Extract the [X, Y] coordinate from the center of the cell holding the provided text.  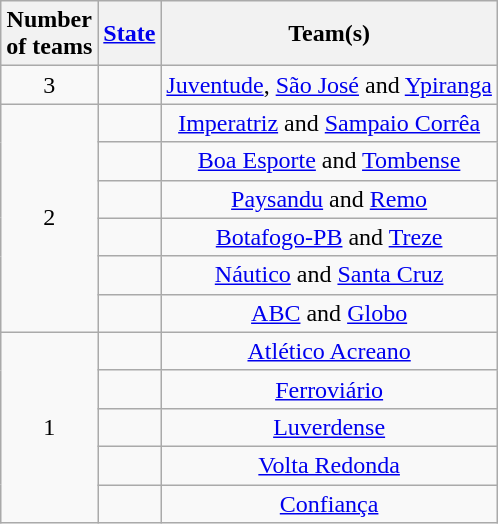
Confiança [330, 503]
1 [50, 427]
Paysandu and Remo [330, 199]
Náutico and Santa Cruz [330, 275]
Juventude, São José and Ypiranga [330, 85]
State [130, 34]
ABC and Globo [330, 313]
3 [50, 85]
Botafogo-PB and Treze [330, 237]
Volta Redonda [330, 465]
Numberof teams [50, 34]
Boa Esporte and Tombense [330, 161]
Ferroviário [330, 389]
Atlético Acreano [330, 351]
Imperatriz and Sampaio Corrêa [330, 123]
2 [50, 218]
Team(s) [330, 34]
Luverdense [330, 427]
